Return the [X, Y] coordinate for the center point of the cell that contains the specified text.  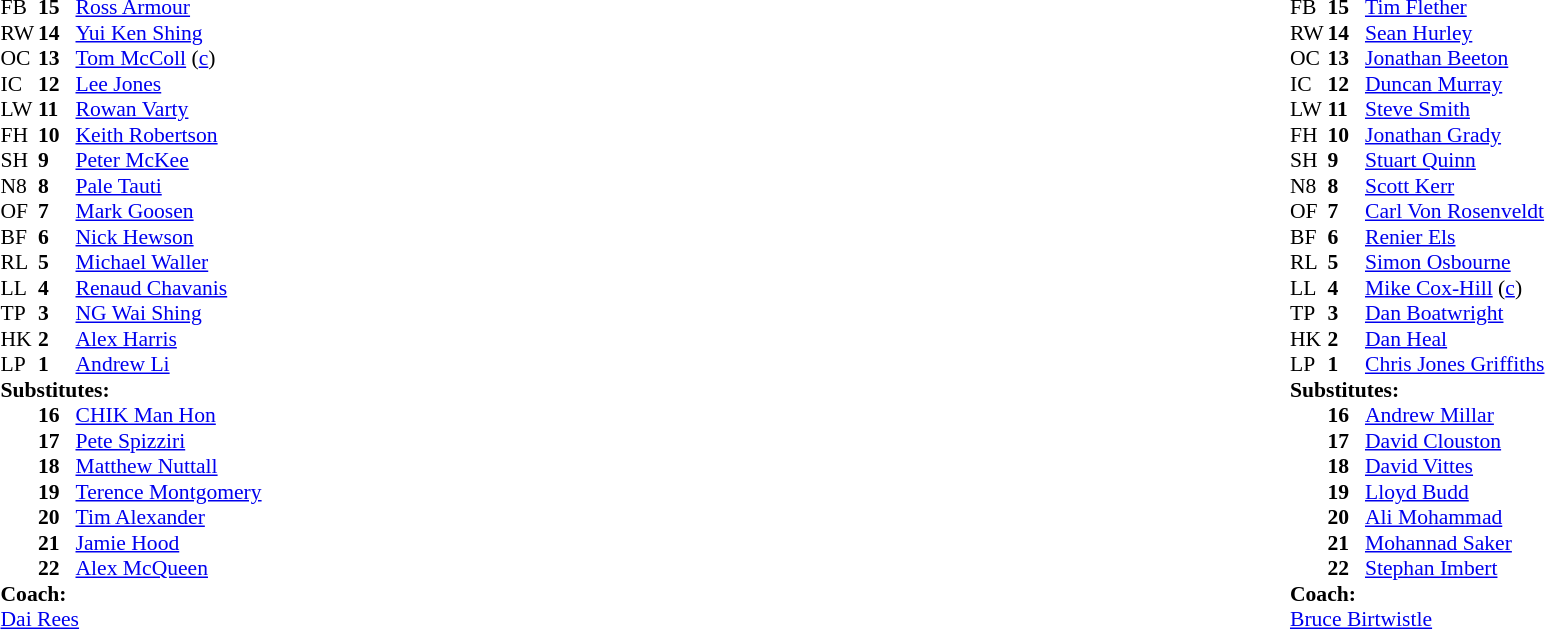
Mark Goosen [169, 211]
Lloyd Budd [1455, 492]
Jonathan Grady [1455, 135]
Michael Waller [169, 263]
Duncan Murray [1455, 84]
Tom McColl (c) [169, 59]
Nick Hewson [169, 237]
Pale Tauti [169, 186]
Rowan Varty [169, 109]
Stuart Quinn [1455, 161]
Alex Harris [169, 339]
Scott Kerr [1455, 186]
Sean Hurley [1455, 33]
David Vittes [1455, 467]
Carl Von Rosenveldt [1455, 211]
Ali Mohammad [1455, 517]
NG Wai Shing [169, 313]
Dan Boatwright [1455, 313]
Alex McQueen [169, 569]
Renaud Chavanis [169, 288]
Jonathan Beeton [1455, 59]
Steve Smith [1455, 109]
Dan Heal [1455, 339]
Peter McKee [169, 161]
Matthew Nuttall [169, 467]
Stephan Imbert [1455, 569]
Pete Spizziri [169, 441]
Lee Jones [169, 84]
Terence Montgomery [169, 492]
Chris Jones Griffiths [1455, 365]
Tim Alexander [169, 517]
Renier Els [1455, 237]
Keith Robertson [169, 135]
Andrew Millar [1455, 415]
Yui Ken Shing [169, 33]
Andrew Li [169, 365]
Simon Osbourne [1455, 263]
David Clouston [1455, 441]
Jamie Hood [169, 543]
Mohannad Saker [1455, 543]
Mike Cox-Hill (c) [1455, 288]
CHIK Man Hon [169, 415]
